Search for the cell housing the specified text and yield its (x, y) center coordinate. 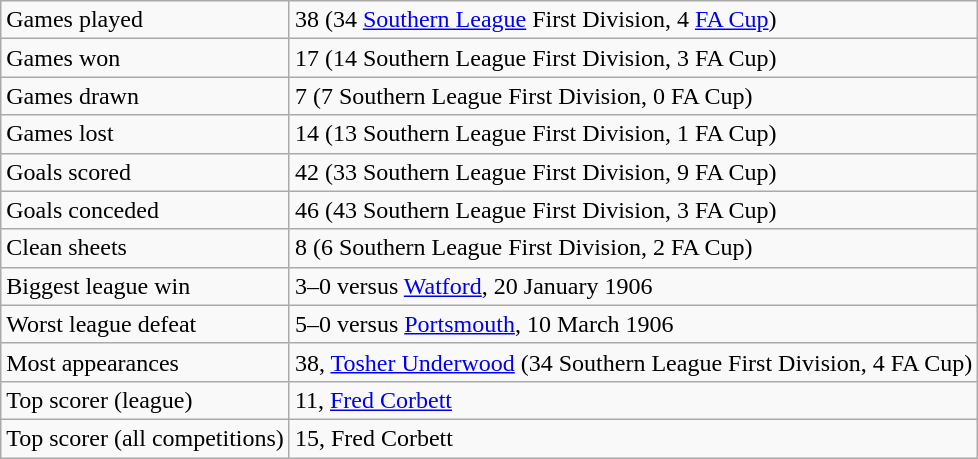
38, Tosher Underwood (34 Southern League First Division, 4 FA Cup) (633, 362)
Clean sheets (146, 248)
Games lost (146, 134)
14 (13 Southern League First Division, 1 FA Cup) (633, 134)
Most appearances (146, 362)
Games played (146, 20)
Games won (146, 58)
Biggest league win (146, 286)
Goals conceded (146, 210)
17 (14 Southern League First Division, 3 FA Cup) (633, 58)
15, Fred Corbett (633, 438)
Worst league defeat (146, 324)
3–0 versus Watford, 20 January 1906 (633, 286)
8 (6 Southern League First Division, 2 FA Cup) (633, 248)
Goals scored (146, 172)
46 (43 Southern League First Division, 3 FA Cup) (633, 210)
Top scorer (all competitions) (146, 438)
Games drawn (146, 96)
42 (33 Southern League First Division, 9 FA Cup) (633, 172)
Top scorer (league) (146, 400)
11, Fred Corbett (633, 400)
5–0 versus Portsmouth, 10 March 1906 (633, 324)
38 (34 Southern League First Division, 4 FA Cup) (633, 20)
7 (7 Southern League First Division, 0 FA Cup) (633, 96)
